Extract the (X, Y) coordinate from the center of the cell holding the provided text.  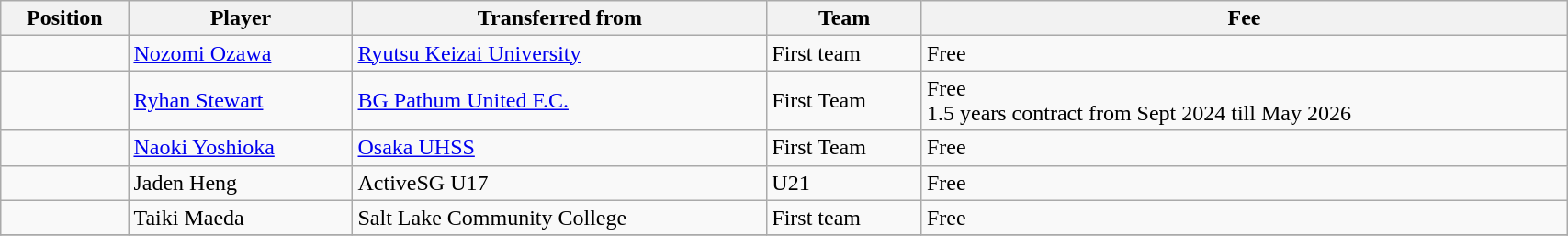
Transferred from (560, 18)
Player (241, 18)
Nozomi Ozawa (241, 53)
Team (845, 18)
Taiki Maeda (241, 218)
Position (64, 18)
ActiveSG U17 (560, 183)
Jaden Heng (241, 183)
Salt Lake Community College (560, 218)
Fee (1244, 18)
Ryutsu Keizai University (560, 53)
Osaka UHSS (560, 148)
Ryhan Stewart (241, 101)
Free 1.5 years contract from Sept 2024 till May 2026 (1244, 101)
Naoki Yoshioka (241, 148)
U21 (845, 183)
BG Pathum United F.C. (560, 101)
